Detect which cell encompasses the target text, then output its (x, y) center coordinate. 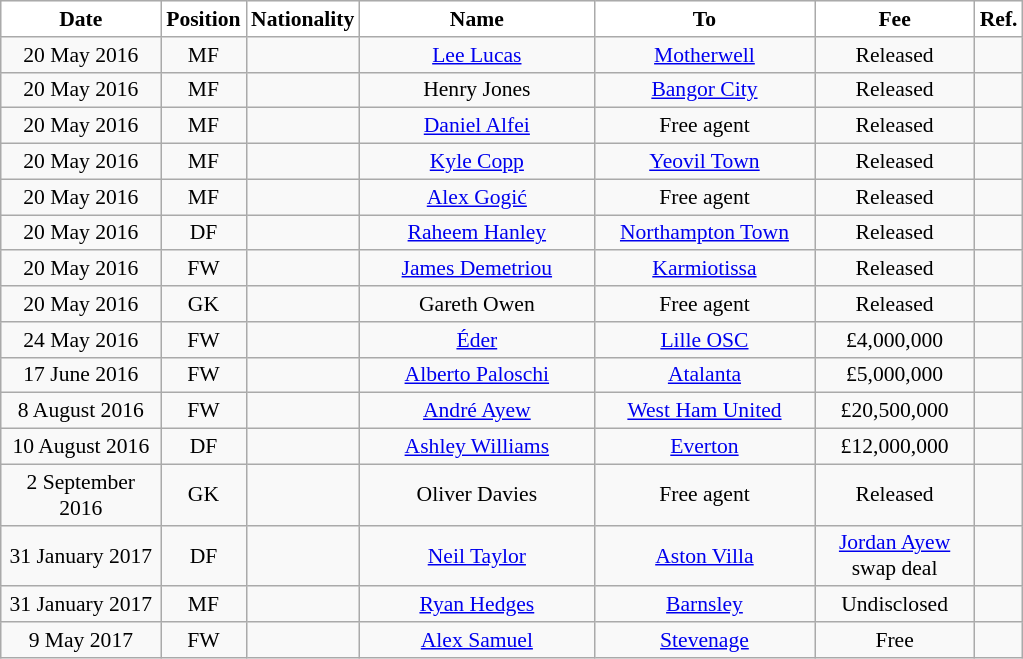
Nationality (302, 19)
Everton (704, 447)
9 May 2017 (81, 640)
Kyle Copp (476, 162)
Oliver Davies (476, 494)
Ashley Williams (476, 447)
Henry Jones (476, 90)
Daniel Alfei (476, 126)
Lee Lucas (476, 55)
£5,000,000 (895, 375)
Alex Gogić (476, 197)
Ryan Hedges (476, 605)
West Ham United (704, 411)
Atalanta (704, 375)
24 May 2016 (81, 340)
To (704, 19)
Alberto Paloschi (476, 375)
Barnsley (704, 605)
Date (81, 19)
Lille OSC (704, 340)
Éder (476, 340)
8 August 2016 (81, 411)
Karmiotissa (704, 269)
Name (476, 19)
Position (204, 19)
£20,500,000 (895, 411)
Motherwell (704, 55)
10 August 2016 (81, 447)
André Ayew (476, 411)
Northampton Town (704, 233)
Undisclosed (895, 605)
Ref. (999, 19)
Neil Taylor (476, 556)
Gareth Owen (476, 304)
James Demetriou (476, 269)
Stevenage (704, 640)
Raheem Hanley (476, 233)
Fee (895, 19)
Yeovil Town (704, 162)
Free (895, 640)
Jordan Ayew swap deal (895, 556)
£4,000,000 (895, 340)
2 September 2016 (81, 494)
Alex Samuel (476, 640)
17 June 2016 (81, 375)
£12,000,000 (895, 447)
Aston Villa (704, 556)
Bangor City (704, 90)
